Identify which cell holds the provided text, then report its (x, y) central coordinate. 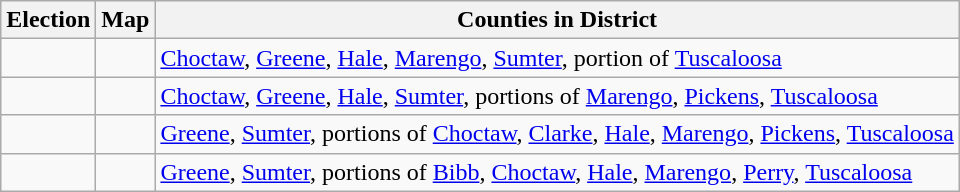
Choctaw, Greene, Hale, Marengo, Sumter, portion of Tuscaloosa (557, 58)
Counties in District (557, 20)
Greene, Sumter, portions of Bibb, Choctaw, Hale, Marengo, Perry, Tuscaloosa (557, 172)
Election (48, 20)
Choctaw, Greene, Hale, Sumter, portions of Marengo, Pickens, Tuscaloosa (557, 96)
Greene, Sumter, portions of Choctaw, Clarke, Hale, Marengo, Pickens, Tuscaloosa (557, 134)
Map (126, 20)
